Capture the cell that displays the provided text and extract its [X, Y] central coordinate. 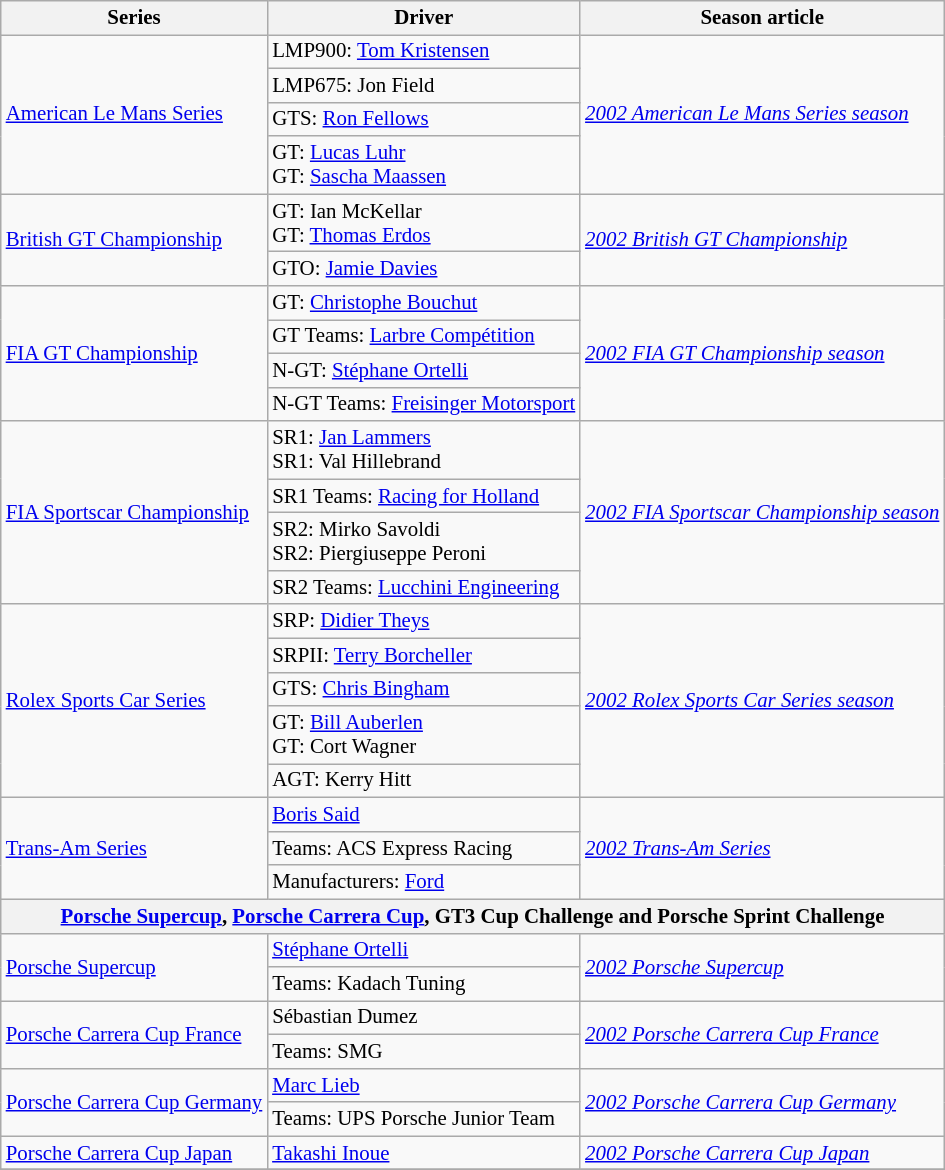
2002 Porsche Carrera Cup Germany [762, 1102]
Boris Said [424, 815]
N-GT Teams: Freisinger Motorsport [424, 404]
FIA Sportscar Championship [134, 512]
SR1: Jan LammersSR1: Val Hillebrand [424, 450]
SR1 Teams: Racing for Holland [424, 496]
2002 American Le Mans Series season [762, 114]
GT: Christophe Bouchut [424, 303]
American Le Mans Series [134, 114]
Rolex Sports Car Series [134, 700]
Manufacturers: Ford [424, 882]
Porsche Carrera Cup Germany [134, 1102]
2002 Rolex Sports Car Series season [762, 700]
SR2: Mirko SavoldiSR2: Piergiuseppe Peroni [424, 542]
2002 Porsche Carrera Cup France [762, 1035]
GTS: Chris Bingham [424, 689]
2002 FIA GT Championship season [762, 354]
Porsche Supercup [134, 967]
Porsche Carrera Cup France [134, 1035]
Teams: ACS Express Racing [424, 848]
FIA GT Championship [134, 354]
Series [134, 18]
Marc Lieb [424, 1085]
2002 British GT Championship [762, 240]
GTO: Jamie Davies [424, 269]
Porsche Supercup, Porsche Carrera Cup, GT3 Cup Challenge and Porsche Sprint Challenge [473, 916]
LMP675: Jon Field [424, 85]
Season article [762, 18]
SR2 Teams: Lucchini Engineering [424, 587]
SRP: Didier Theys [424, 621]
SRPII: Terry Borcheller [424, 655]
Teams: UPS Porsche Junior Team [424, 1119]
Teams: SMG [424, 1051]
Trans-Am Series [134, 849]
2002 FIA Sportscar Championship season [762, 512]
2002 Porsche Supercup [762, 967]
Stéphane Ortelli [424, 950]
Teams: Kadach Tuning [424, 984]
N-GT: Stéphane Ortelli [424, 370]
Driver [424, 18]
GT Teams: Larbre Compétition [424, 336]
Takashi Inoue [424, 1153]
British GT Championship [134, 240]
2002 Trans-Am Series [762, 849]
Porsche Carrera Cup Japan [134, 1153]
GT: Bill AuberlenGT: Cort Wagner [424, 735]
AGT: Kerry Hitt [424, 781]
2002 Porsche Carrera Cup Japan [762, 1153]
GTS: Ron Fellows [424, 119]
GT: Lucas LuhrGT: Sascha Maassen [424, 165]
GT: Ian McKellarGT: Thomas Erdos [424, 223]
LMP900: Tom Kristensen [424, 51]
Sébastian Dumez [424, 1018]
